From the cell containing the given text, extract its center point as (x, y) coordinate. 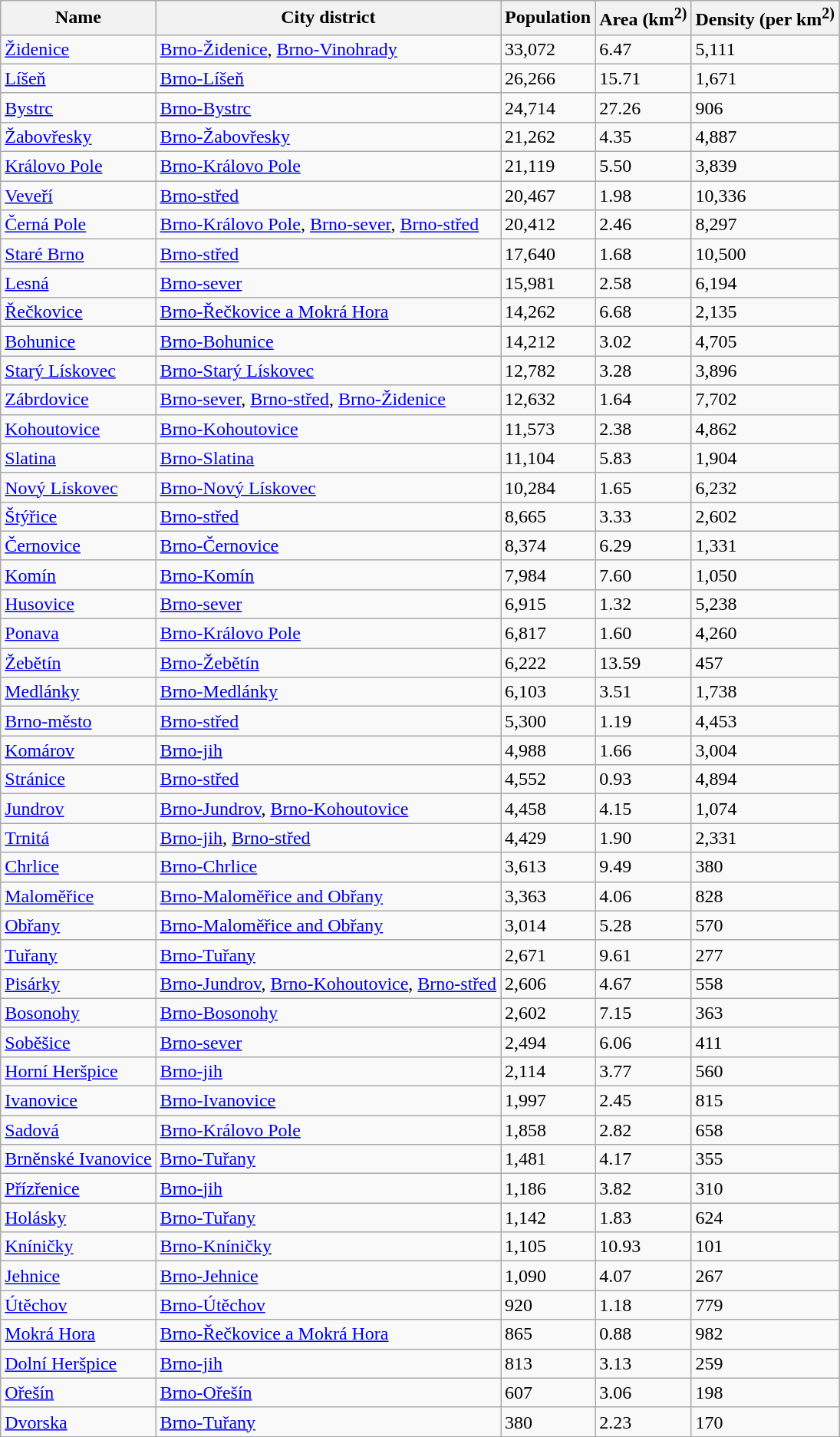
Komín (78, 575)
4.07 (643, 1276)
14,262 (548, 312)
Density (per km2) (766, 18)
17,640 (548, 254)
Líšeň (78, 78)
3,839 (766, 166)
Brno-Ořešín (328, 1393)
1,738 (766, 692)
3.02 (643, 341)
Brněnské Ivanovice (78, 1159)
Brno-Starý Lískovec (328, 371)
4.15 (643, 809)
Brno-město (78, 721)
865 (548, 1334)
Brno-Kníničky (328, 1247)
8,374 (548, 545)
Brno-Bystrc (328, 107)
4,887 (766, 137)
6.68 (643, 312)
4,453 (766, 721)
1.90 (643, 838)
3,014 (548, 925)
15,981 (548, 283)
8,665 (548, 516)
Židenice (78, 49)
13.59 (643, 663)
6,232 (766, 487)
Brno-Královo Pole, Brno-sever, Brno-střed (328, 225)
Černovice (78, 545)
Bosonohy (78, 1013)
11,104 (548, 458)
6,194 (766, 283)
Starý Lískovec (78, 371)
21,119 (548, 166)
1.83 (643, 1218)
779 (766, 1305)
259 (766, 1363)
558 (766, 984)
Dvorska (78, 1422)
1.64 (643, 400)
2.38 (643, 429)
11,573 (548, 429)
411 (766, 1042)
3,363 (548, 896)
9.49 (643, 867)
1.19 (643, 721)
2,114 (548, 1071)
2.82 (643, 1130)
4,862 (766, 429)
5.50 (643, 166)
2.46 (643, 225)
10,336 (766, 196)
1.68 (643, 254)
21,262 (548, 137)
Zábrdovice (78, 400)
5,111 (766, 49)
4,705 (766, 341)
3.77 (643, 1071)
7,702 (766, 400)
Brno-Líšeň (328, 78)
3.06 (643, 1393)
3.82 (643, 1188)
2.45 (643, 1101)
2,494 (548, 1042)
0.88 (643, 1334)
Population (548, 18)
6,915 (548, 604)
1,105 (548, 1247)
Brno-Chrlice (328, 867)
5,238 (766, 604)
Brno-Žebětín (328, 663)
658 (766, 1130)
Řečkovice (78, 312)
10,284 (548, 487)
Komárov (78, 750)
9.61 (643, 954)
1,050 (766, 575)
6,222 (548, 663)
198 (766, 1393)
457 (766, 663)
Brno-Žabovřesky (328, 137)
Brno-Jundrov, Brno-Kohoutovice (328, 809)
815 (766, 1101)
1,904 (766, 458)
Útěchov (78, 1305)
310 (766, 1188)
12,782 (548, 371)
Bohunice (78, 341)
1,671 (766, 78)
4,458 (548, 809)
Ořešín (78, 1393)
4.17 (643, 1159)
Brno-jih, Brno-střed (328, 838)
Kohoutovice (78, 429)
City district (328, 18)
1,074 (766, 809)
6,103 (548, 692)
Tuřany (78, 954)
4.67 (643, 984)
Královo Pole (78, 166)
Kníničky (78, 1247)
4,429 (548, 838)
1,481 (548, 1159)
Chrlice (78, 867)
5.83 (643, 458)
Bystrc (78, 107)
2,606 (548, 984)
Obřany (78, 925)
26,266 (548, 78)
Brno-Útěchov (328, 1305)
24,714 (548, 107)
Pisárky (78, 984)
Soběšice (78, 1042)
4,552 (548, 779)
Brno-Bohunice (328, 341)
170 (766, 1422)
Brno-Židenice, Brno-Vinohrady (328, 49)
6.06 (643, 1042)
Brno-Černovice (328, 545)
Brno-Jundrov, Brno-Kohoutovice, Brno-střed (328, 984)
Ivanovice (78, 1101)
2,135 (766, 312)
1.98 (643, 196)
1.32 (643, 604)
3.13 (643, 1363)
1.66 (643, 750)
Přízřenice (78, 1188)
3.51 (643, 692)
Mokrá Hora (78, 1334)
Medlánky (78, 692)
20,467 (548, 196)
355 (766, 1159)
813 (548, 1363)
Brno-Medlánky (328, 692)
3.33 (643, 516)
3,896 (766, 371)
570 (766, 925)
0.93 (643, 779)
6.29 (643, 545)
277 (766, 954)
4,260 (766, 634)
Horní Heršpice (78, 1071)
20,412 (548, 225)
Name (78, 18)
Slatina (78, 458)
Ponava (78, 634)
Žabovřesky (78, 137)
1.65 (643, 487)
1,331 (766, 545)
Husovice (78, 604)
15.71 (643, 78)
920 (548, 1305)
Černá Pole (78, 225)
1.60 (643, 634)
624 (766, 1218)
4,988 (548, 750)
Area (km2) (643, 18)
101 (766, 1247)
27.26 (643, 107)
8,297 (766, 225)
267 (766, 1276)
Maloměřice (78, 896)
3.28 (643, 371)
Jundrov (78, 809)
Brno-Nový Lískovec (328, 487)
Brno-Ivanovice (328, 1101)
1,858 (548, 1130)
Holásky (78, 1218)
Jehnice (78, 1276)
2.23 (643, 1422)
Lesná (78, 283)
1,997 (548, 1101)
12,632 (548, 400)
1,186 (548, 1188)
Brno-Slatina (328, 458)
Trnitá (78, 838)
5,300 (548, 721)
3,004 (766, 750)
4.06 (643, 896)
828 (766, 896)
2.58 (643, 283)
3,613 (548, 867)
Veveří (78, 196)
Brno-Bosonohy (328, 1013)
Staré Brno (78, 254)
560 (766, 1071)
1.18 (643, 1305)
Stránice (78, 779)
7,984 (548, 575)
906 (766, 107)
982 (766, 1334)
2,671 (548, 954)
Nový Lískovec (78, 487)
4.35 (643, 137)
2,331 (766, 838)
Brno-Jehnice (328, 1276)
363 (766, 1013)
1,090 (548, 1276)
10.93 (643, 1247)
6,817 (548, 634)
Sadová (78, 1130)
10,500 (766, 254)
Žebětín (78, 663)
5.28 (643, 925)
Dolní Heršpice (78, 1363)
Brno-Kohoutovice (328, 429)
1,142 (548, 1218)
607 (548, 1393)
Brno-sever, Brno-střed, Brno-Židenice (328, 400)
7.15 (643, 1013)
7.60 (643, 575)
4,894 (766, 779)
33,072 (548, 49)
14,212 (548, 341)
Brno-Komín (328, 575)
6.47 (643, 49)
Štýřice (78, 516)
